Identify which cell holds the provided text, then report its (X, Y) central coordinate. 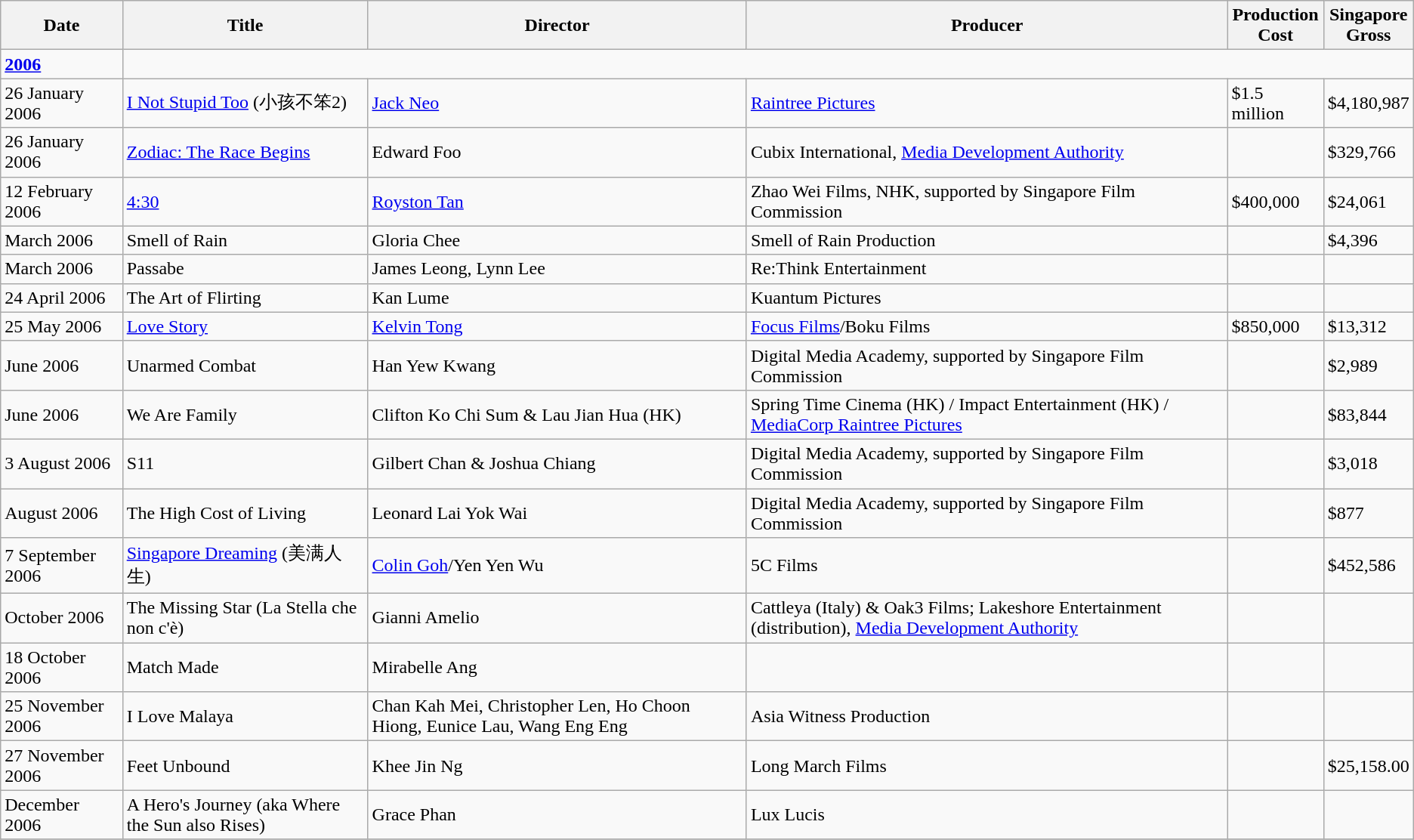
$3,018 (1369, 464)
Singapore Gross (1369, 26)
Match Made (245, 668)
Colin Goh/Yen Yen Wu (557, 566)
Date (62, 26)
Edward Foo (557, 153)
$4,396 (1369, 240)
2006 (62, 64)
Cubix International, Media Development Authority (986, 153)
$329,766 (1369, 153)
$24,061 (1369, 201)
$877 (1369, 512)
Khee Jin Ng (557, 766)
Feet Unbound (245, 766)
$2,989 (1369, 366)
Zhao Wei Films, NHK, supported by Singapore Film Commission (986, 201)
Gianni Amelio (557, 618)
Zodiac: The Race Begins (245, 153)
25 May 2006 (62, 326)
The Missing Star (La Stella che non c'è) (245, 618)
The Art of Flirting (245, 298)
Singapore Dreaming (美满人生) (245, 566)
27 November 2006 (62, 766)
Unarmed Combat (245, 366)
Mirabelle Ang (557, 668)
Chan Kah Mei, Christopher Len, Ho Choon Hiong, Eunice Lau, Wang Eng Eng (557, 716)
Clifton Ko Chi Sum & Lau Jian Hua (HK) (557, 414)
Asia Witness Production (986, 716)
Long March Films (986, 766)
S11 (245, 464)
4:30 (245, 201)
August 2006 (62, 512)
Raintree Pictures (986, 103)
Production Cost (1275, 26)
October 2006 (62, 618)
Smell of Rain (245, 240)
5C Films (986, 566)
$13,312 (1369, 326)
Jack Neo (557, 103)
Gilbert Chan & Joshua Chiang (557, 464)
$1.5 million (1275, 103)
$400,000 (1275, 201)
Re:Think Entertainment (986, 269)
Lux Lucis (986, 814)
The High Cost of Living (245, 512)
Director (557, 26)
Royston Tan (557, 201)
Smell of Rain Production (986, 240)
25 November 2006 (62, 716)
$83,844 (1369, 414)
$452,586 (1369, 566)
James Leong, Lynn Lee (557, 269)
$4,180,987 (1369, 103)
I Love Malaya (245, 716)
$850,000 (1275, 326)
18 October 2006 (62, 668)
We Are Family (245, 414)
Passabe (245, 269)
3 August 2006 (62, 464)
Cattleya (Italy) & Oak3 Films; Lakeshore Entertainment (distribution), Media Development Authority (986, 618)
A Hero's Journey (aka Where the Sun also Rises) (245, 814)
Kan Lume (557, 298)
Focus Films/Boku Films (986, 326)
Title (245, 26)
24 April 2006 (62, 298)
Love Story (245, 326)
Han Yew Kwang (557, 366)
Gloria Chee (557, 240)
Grace Phan (557, 814)
I Not Stupid Too (小孩不笨2) (245, 103)
Leonard Lai Yok Wai (557, 512)
Kelvin Tong (557, 326)
7 September 2006 (62, 566)
Kuantum Pictures (986, 298)
December 2006 (62, 814)
Producer (986, 26)
$25,158.00 (1369, 766)
12 February 2006 (62, 201)
Spring Time Cinema (HK) / Impact Entertainment (HK) / MediaCorp Raintree Pictures (986, 414)
